Scan for the cell matching the given text and deliver its (X, Y) coordinate at center. 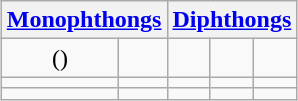
Monophthongs (84, 20)
Diphthongs (232, 20)
() (60, 58)
